Identify which cell holds the provided text, then report its [X, Y] central coordinate. 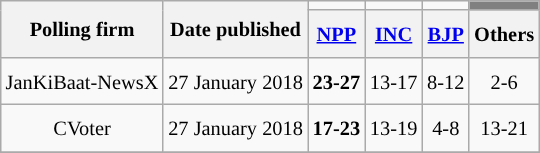
13-19 [394, 128]
BJP [446, 34]
JanKiBaat-NewsX [82, 80]
NPP [336, 34]
13-17 [394, 80]
Polling firm [82, 28]
CVoter [82, 128]
2-6 [504, 80]
17-23 [336, 128]
13-21 [504, 128]
INC [394, 34]
8-12 [446, 80]
Others [504, 34]
4-8 [446, 128]
Date published [235, 28]
23-27 [336, 80]
